Identify which cell holds the provided text, then report its (X, Y) central coordinate. 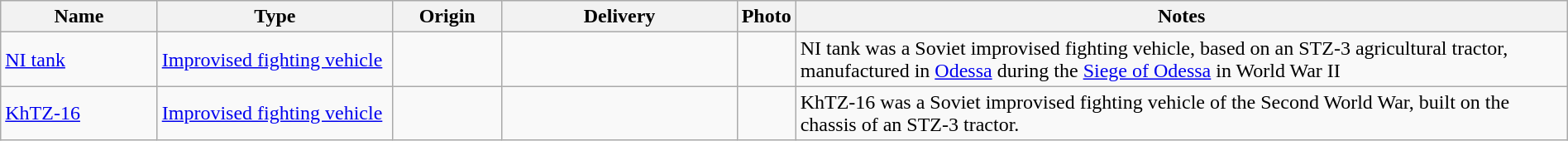
KhTZ-16 was a Soviet improvised fighting vehicle of the Second World War, built on the chassis of an STZ-3 tractor. (1181, 113)
KhTZ-16 (79, 113)
Photo (766, 17)
Notes (1181, 17)
Name (79, 17)
Type (275, 17)
Delivery (619, 17)
Origin (447, 17)
NI tank (79, 60)
